Scan for the cell matching the given text and deliver its (x, y) coordinate at center. 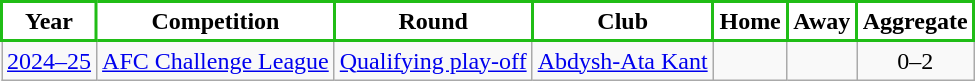
0–2 (914, 60)
Away (822, 22)
Year (50, 22)
AFC Challenge League (216, 60)
Aggregate (914, 22)
Qualifying play-off (433, 60)
Club (622, 22)
Home (750, 22)
Round (433, 22)
2024–25 (50, 60)
Abdysh-Ata Kant (622, 60)
Competition (216, 22)
